Pinpoint the cell where the given text exists, returning its (x, y) midpoint coordinate. 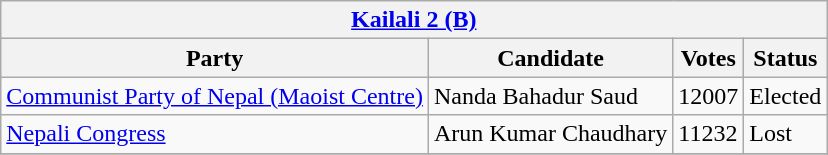
Nanda Bahadur Saud (550, 96)
11232 (708, 134)
Votes (708, 58)
Party (215, 58)
12007 (708, 96)
Arun Kumar Chaudhary (550, 134)
Kailali 2 (B) (414, 20)
Lost (786, 134)
Status (786, 58)
Communist Party of Nepal (Maoist Centre) (215, 96)
Candidate (550, 58)
Elected (786, 96)
Nepali Congress (215, 134)
